Return [X, Y] of the center of cell containing provided text 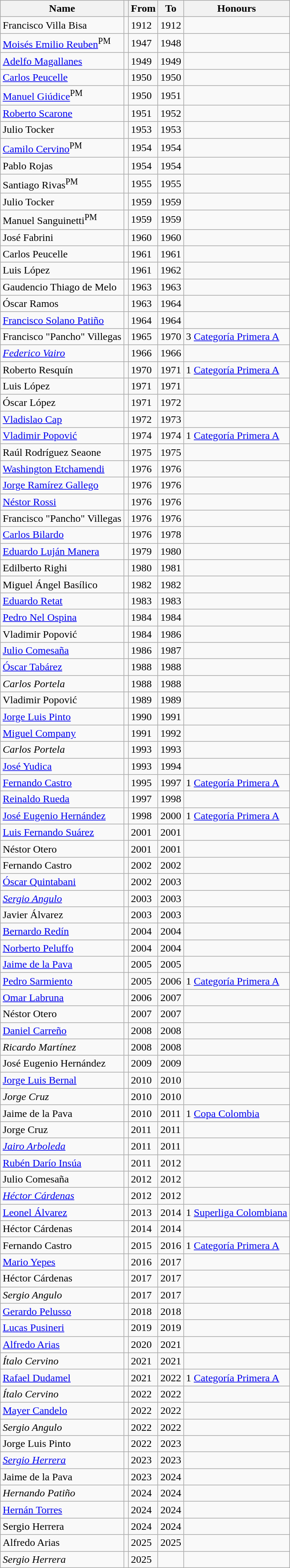
Camilo CervinoPM [62, 148]
Eduardo Retat [62, 601]
Rubén Darío Insúa [62, 1163]
2015 [143, 1245]
Miguel Ángel Basílico [62, 584]
Roberto Scarone [62, 113]
Miguel Company [62, 733]
Néstor Rossi [62, 502]
3 Categoría Primera A [237, 336]
Roberto Resquín [62, 370]
1 Superliga Colombiana [237, 1212]
1990 [143, 717]
1978 [171, 535]
Pablo Rojas [62, 166]
Óscar Ramos [62, 303]
Lucas Pusineri [62, 1328]
Óscar Quintabani [62, 882]
Mario Yepes [62, 1262]
Jorge Luis Bernal [62, 1080]
Javier Álvarez [62, 915]
Vladislao Cap [62, 419]
To [171, 9]
Óscar Tabárez [62, 667]
Federico Vairo [62, 353]
Carlos Bilardo [62, 535]
1973 [171, 419]
1952 [171, 113]
1979 [143, 551]
Pedro Nel Ospina [62, 617]
Jorge Ramírez Gallego [62, 485]
Mayer Candelo [62, 1410]
1994 [171, 766]
1962 [171, 270]
Luis Fernando Suárez [62, 832]
1992 [171, 733]
Leonel Álvarez [62, 1212]
1981 [171, 568]
Washington Etchamendi [62, 469]
Name [62, 9]
Bernardo Redín [62, 932]
2013 [143, 1212]
Gaudencio Thiago de Melo [62, 287]
2020 [143, 1344]
Hernando Patiño [62, 1493]
Honours [237, 9]
Norberto Peluffo [62, 948]
1965 [143, 336]
Omar Labruna [62, 998]
Francisco Villa Bisa [62, 25]
Óscar López [62, 403]
Francisco Solano Patiño [62, 320]
Adelfo Magallanes [62, 61]
Hernán Torres [62, 1510]
José Yudica [62, 766]
2000 [171, 816]
Eduardo Luján Manera [62, 551]
Ricardo Martínez [62, 1047]
Santiago RivasPM [62, 184]
Moisés Emilio ReubenPM [62, 43]
From [143, 9]
Manuel SanguinettiPM [62, 220]
Edilberto Righi [62, 568]
Jairo Arboleda [62, 1146]
1 Copa Colombia [237, 1113]
1948 [171, 43]
1987 [171, 651]
1947 [143, 43]
1995 [143, 783]
José Fabrini [62, 237]
Pedro Sarmiento [62, 981]
Rafael Dudamel [62, 1377]
Manuel GiúdicePM [62, 96]
Reinaldo Rueda [62, 799]
Gerardo Pelusso [62, 1311]
Daniel Carreño [62, 1031]
Raúl Rodríguez Seaone [62, 452]
